Return (X, Y) of the center of cell containing provided text 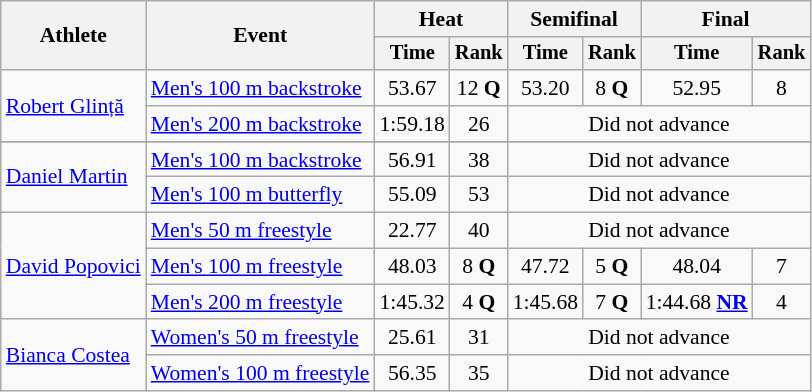
Men's 50 m freestyle (260, 231)
1:44.68 NR (697, 302)
Men's 200 m backstroke (260, 124)
26 (479, 124)
56.91 (412, 160)
12 Q (479, 88)
7 (782, 267)
53.67 (412, 88)
1:45.32 (412, 302)
1:59.18 (412, 124)
48.03 (412, 267)
8 (782, 88)
35 (479, 373)
4 (782, 302)
Event (260, 36)
Semifinal (574, 19)
56.35 (412, 373)
Final (726, 19)
31 (479, 338)
Women's 50 m freestyle (260, 338)
53 (479, 195)
48.04 (697, 267)
22.77 (412, 231)
47.72 (546, 267)
7 Q (612, 302)
55.09 (412, 195)
Heat (440, 19)
Athlete (74, 36)
David Popovici (74, 266)
1:45.68 (546, 302)
4 Q (479, 302)
5 Q (612, 267)
Robert Glință (74, 106)
53.20 (546, 88)
Men's 100 m freestyle (260, 267)
40 (479, 231)
Men's 100 m butterfly (260, 195)
25.61 (412, 338)
Bianca Costea (74, 356)
Women's 100 m freestyle (260, 373)
52.95 (697, 88)
Men's 200 m freestyle (260, 302)
38 (479, 160)
Daniel Martin (74, 178)
